Identify which cell holds the provided text, then report its (X, Y) central coordinate. 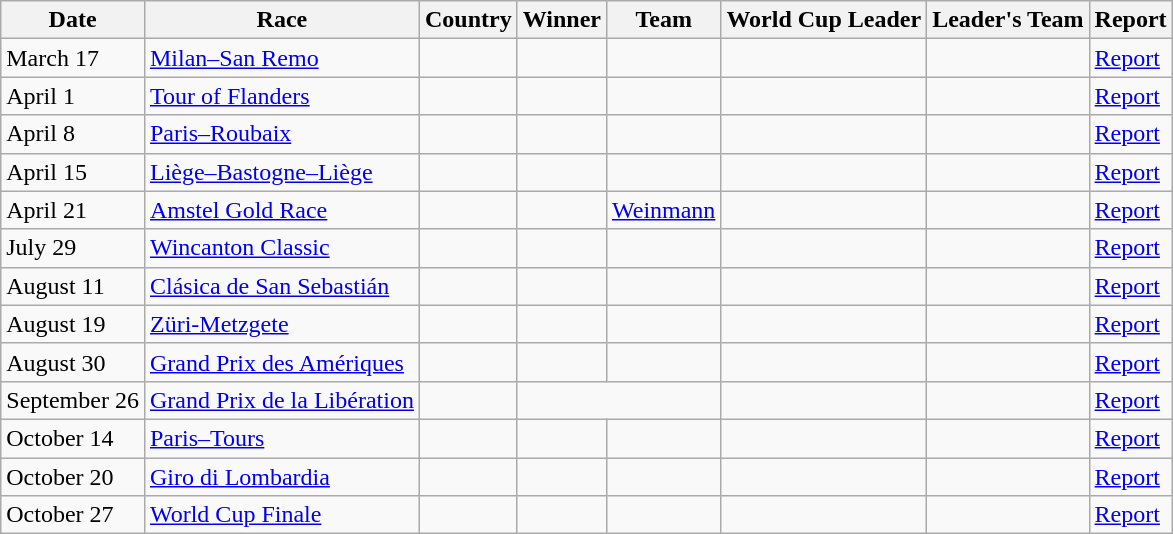
August 30 (73, 362)
Race (282, 20)
Country (468, 20)
August 11 (73, 286)
September 26 (73, 400)
Grand Prix des Amériques (282, 362)
October 27 (73, 515)
April 21 (73, 210)
Amstel Gold Race (282, 210)
March 17 (73, 58)
October 20 (73, 477)
Date (73, 20)
Clásica de San Sebastián (282, 286)
Team (663, 20)
April 8 (73, 134)
Paris–Tours (282, 438)
World Cup Finale (282, 515)
Weinmann (663, 210)
Paris–Roubaix (282, 134)
October 14 (73, 438)
Milan–San Remo (282, 58)
Wincanton Classic (282, 248)
April 15 (73, 172)
World Cup Leader (824, 20)
Grand Prix de la Libération (282, 400)
Leader's Team (1008, 20)
April 1 (73, 96)
July 29 (73, 248)
Winner (562, 20)
August 19 (73, 324)
Züri-Metzgete (282, 324)
Tour of Flanders (282, 96)
Giro di Lombardia (282, 477)
Liège–Bastogne–Liège (282, 172)
